Extract the (x, y) coordinate from the center of the cell holding the provided text.  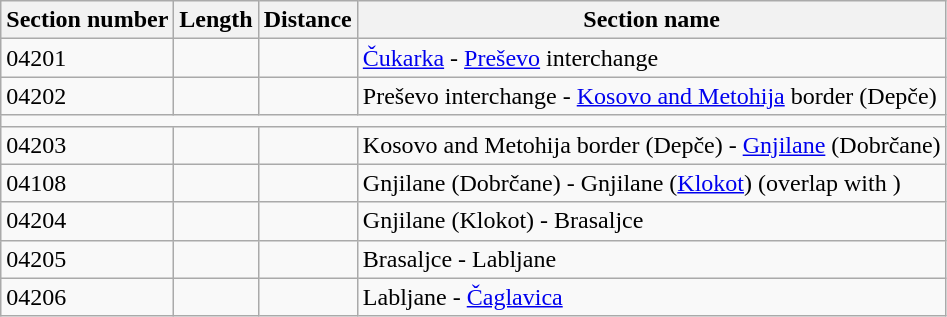
Distance (308, 20)
Section name (652, 20)
Length (216, 20)
Gnjilane (Dobrčane) - Gnjilane (Klokot) (overlap with ) (652, 183)
Čukarka - Preševo interchange (652, 58)
Preševo interchange - Kosovo and Metohija border (Depče) (652, 96)
04203 (88, 145)
04204 (88, 221)
04205 (88, 259)
04201 (88, 58)
Gnjilane (Klokot) - Brasaljce (652, 221)
04206 (88, 297)
Kosovo and Metohija border (Depče) - Gnjilane (Dobrčane) (652, 145)
Labljane - Čaglavica (652, 297)
04108 (88, 183)
Section number (88, 20)
04202 (88, 96)
Brasaljce - Labljane (652, 259)
